Identify which cell holds the provided text, then report its (X, Y) central coordinate. 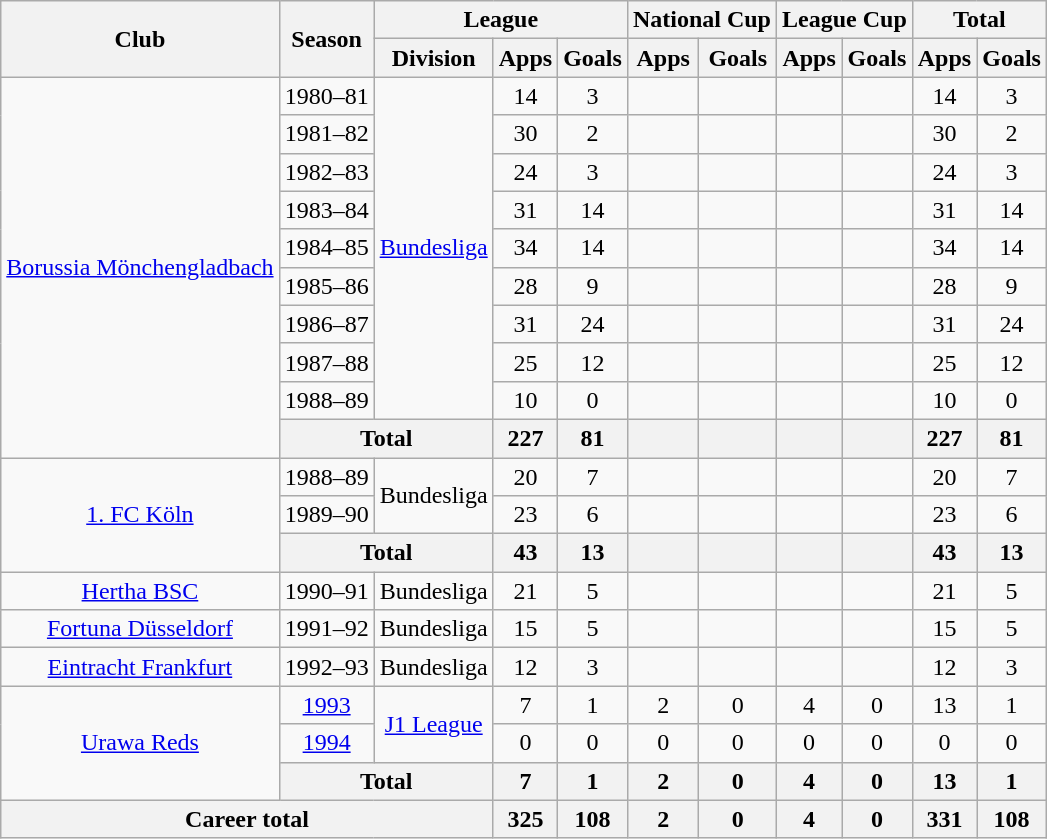
National Cup (702, 20)
1982–83 (326, 172)
1991–92 (326, 629)
1987–88 (326, 362)
1986–87 (326, 324)
1990–91 (326, 591)
J1 League (434, 724)
Borussia Mönchengladbach (140, 268)
331 (944, 819)
Career total (247, 819)
Eintracht Frankfurt (140, 667)
1993 (326, 705)
1981–82 (326, 134)
1984–85 (326, 248)
Division (434, 58)
325 (525, 819)
1. FC Köln (140, 515)
1983–84 (326, 210)
1985–86 (326, 286)
Urawa Reds (140, 743)
Hertha BSC (140, 591)
1992–93 (326, 667)
Club (140, 39)
1994 (326, 743)
Fortuna Düsseldorf (140, 629)
League Cup (845, 20)
Season (326, 39)
1980–81 (326, 96)
1989–90 (326, 515)
League (500, 20)
